Capture the cell that displays the provided text and extract its (x, y) central coordinate. 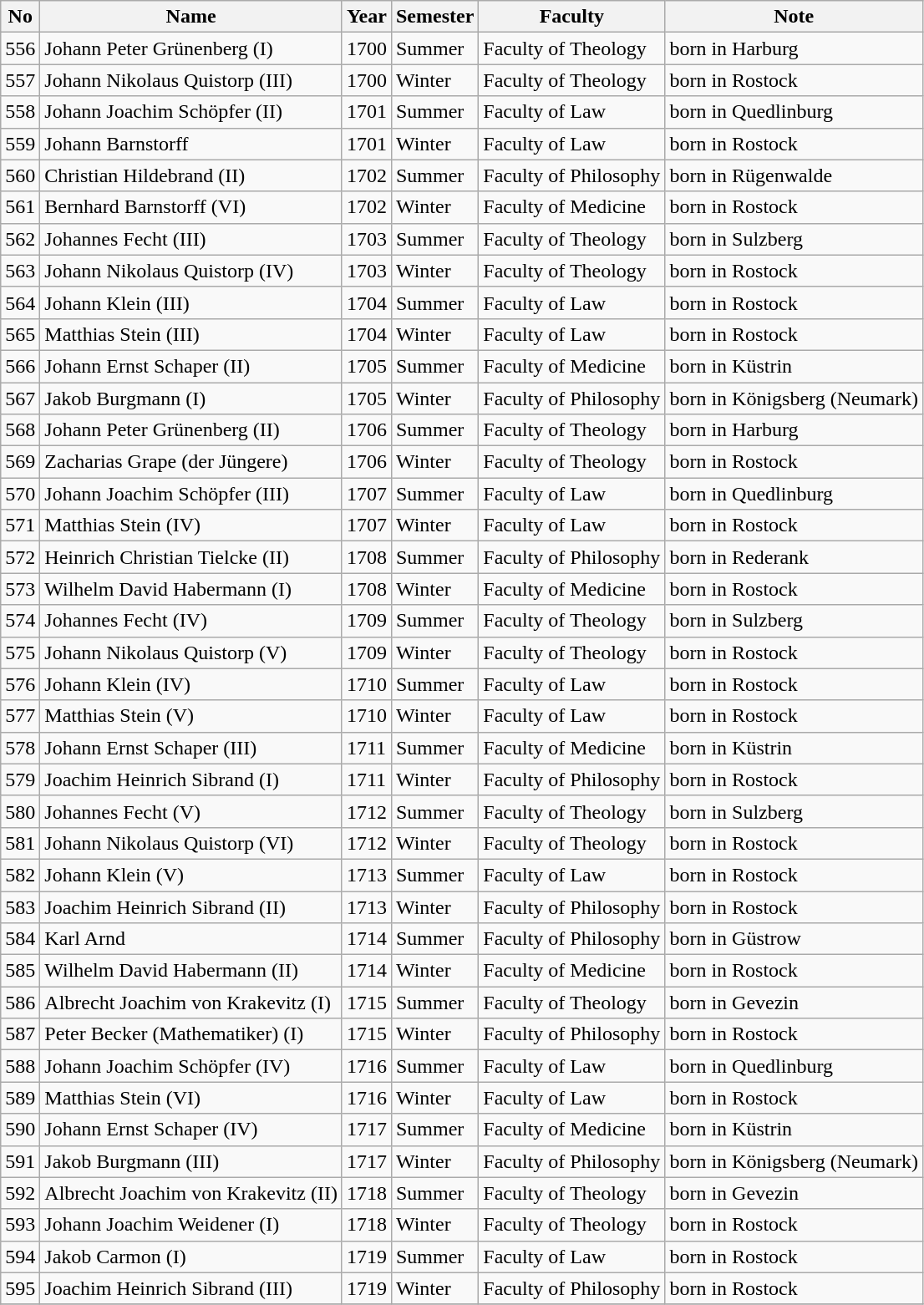
Joachim Heinrich Sibrand (I) (191, 779)
Johann Barnstorff (191, 144)
Johannes Fecht (V) (191, 811)
589 (20, 1098)
Zacharias Grape (der Jüngere) (191, 462)
Johann Klein (III) (191, 302)
573 (20, 589)
Wilhelm David Habermann (I) (191, 589)
Joachim Heinrich Sibrand (III) (191, 1288)
Johann Klein (V) (191, 875)
Faculty (571, 17)
No (20, 17)
592 (20, 1193)
594 (20, 1257)
561 (20, 207)
588 (20, 1066)
Johann Joachim Schöpfer (II) (191, 112)
Johann Ernst Schaper (III) (191, 748)
578 (20, 748)
585 (20, 971)
Albrecht Joachim von Krakevitz (I) (191, 1003)
Johannes Fecht (III) (191, 239)
556 (20, 48)
583 (20, 906)
Name (191, 17)
Matthias Stein (III) (191, 334)
Joachim Heinrich Sibrand (II) (191, 906)
580 (20, 811)
571 (20, 526)
Jakob Burgmann (III) (191, 1161)
Jakob Carmon (I) (191, 1257)
Johann Nikolaus Quistorp (V) (191, 652)
Johann Joachim Schöpfer (IV) (191, 1066)
Christian Hildebrand (II) (191, 175)
569 (20, 462)
579 (20, 779)
Albrecht Joachim von Krakevitz (II) (191, 1193)
564 (20, 302)
562 (20, 239)
593 (20, 1225)
Year (366, 17)
567 (20, 399)
595 (20, 1288)
Johann Peter Grünenberg (I) (191, 48)
Bernhard Barnstorff (VI) (191, 207)
590 (20, 1130)
565 (20, 334)
Johann Nikolaus Quistorp (III) (191, 80)
557 (20, 80)
Johann Joachim Schöpfer (III) (191, 494)
586 (20, 1003)
Karl Arnd (191, 939)
Note (794, 17)
577 (20, 716)
587 (20, 1034)
574 (20, 621)
568 (20, 430)
Johann Ernst Schaper (IV) (191, 1130)
576 (20, 684)
Johann Nikolaus Quistorp (VI) (191, 843)
570 (20, 494)
Wilhelm David Habermann (II) (191, 971)
566 (20, 366)
Johann Nikolaus Quistorp (IV) (191, 271)
born in Rederank (794, 557)
581 (20, 843)
Johann Joachim Weidener (I) (191, 1225)
Matthias Stein (VI) (191, 1098)
575 (20, 652)
Johann Ernst Schaper (II) (191, 366)
558 (20, 112)
559 (20, 144)
Heinrich Christian Tielcke (II) (191, 557)
560 (20, 175)
Peter Becker (Mathematiker) (I) (191, 1034)
582 (20, 875)
Matthias Stein (V) (191, 716)
born in Rügenwalde (794, 175)
572 (20, 557)
Matthias Stein (IV) (191, 526)
Johann Peter Grünenberg (II) (191, 430)
591 (20, 1161)
Johannes Fecht (IV) (191, 621)
584 (20, 939)
born in Güstrow (794, 939)
Semester (434, 17)
563 (20, 271)
Johann Klein (IV) (191, 684)
Jakob Burgmann (I) (191, 399)
